Provide the (X, Y) coordinate of the cell's center where the given text is located.  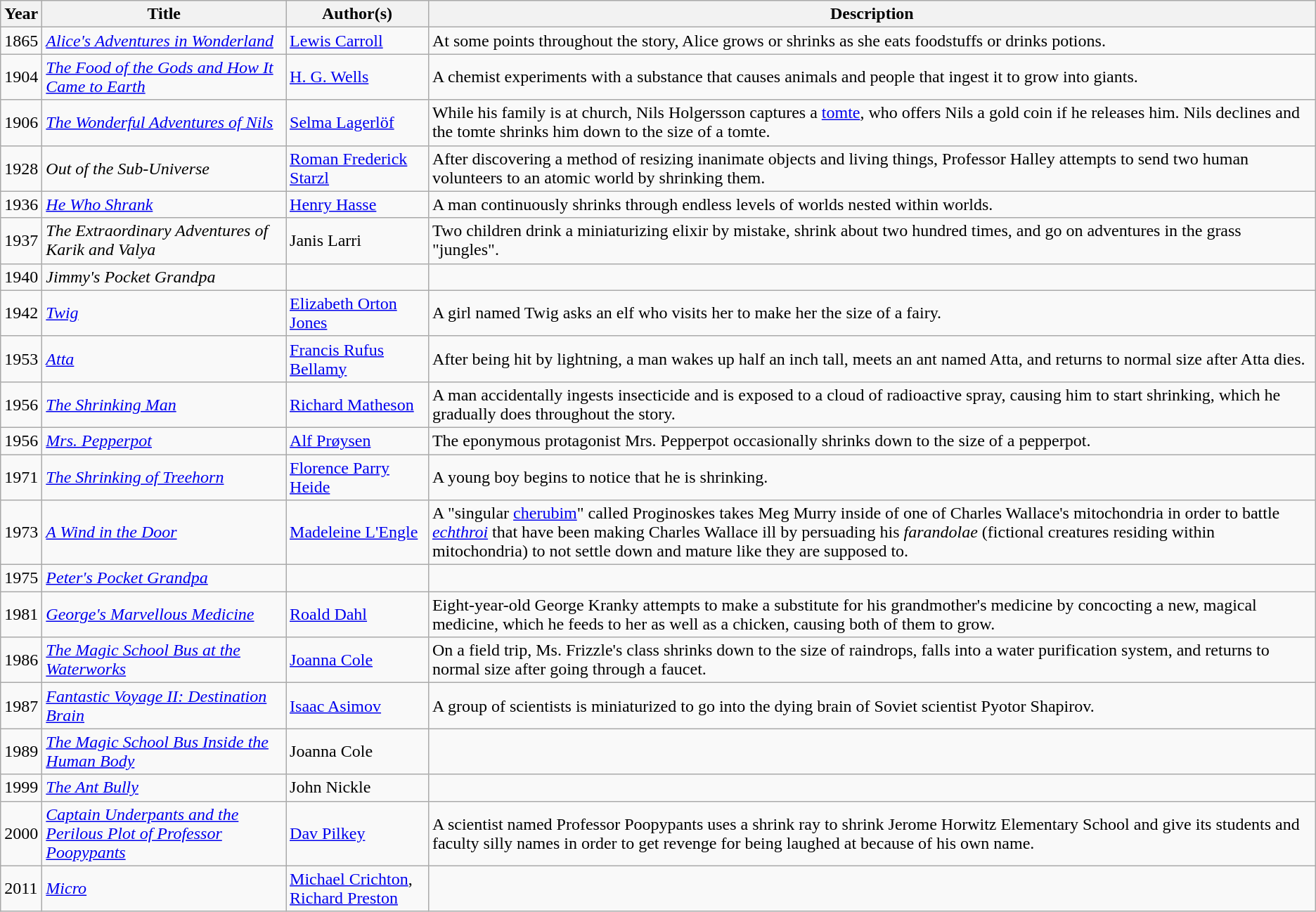
The Shrinking Man (164, 405)
The Shrinking of Treehorn (164, 476)
Captain Underpants and the Perilous Plot of Professor Poopypants (164, 833)
After being hit by lightning, a man wakes up half an inch tall, meets an ant named Atta, and returns to normal size after Atta dies. (872, 358)
1999 (21, 788)
John Nickle (357, 788)
A Wind in the Door (164, 533)
The Wonderful Adventures of Nils (164, 122)
Out of the Sub-Universe (164, 169)
Mrs. Pepperpot (164, 441)
George's Marvellous Medicine (164, 614)
Year (21, 14)
Janis Larri (357, 240)
Alf Prøysen (357, 441)
Fantastic Voyage II: Destination Brain (164, 705)
The Food of the Gods and How It Came to Earth (164, 77)
The Magic School Bus at the Waterworks (164, 660)
Michael Crichton, Richard Preston (357, 888)
1906 (21, 122)
He Who Shrank (164, 204)
1989 (21, 752)
Two children drink a miniaturizing elixir by mistake, shrink about two hundred times, and go on adventures in the grass "jungles". (872, 240)
Florence Parry Heide (357, 476)
Elizabeth Orton Jones (357, 313)
1928 (21, 169)
A young boy begins to notice that he is shrinking. (872, 476)
Richard Matheson (357, 405)
Jimmy's Pocket Grandpa (164, 277)
A group of scientists is miniaturized to go into the dying brain of Soviet scientist Pyotor Shapirov. (872, 705)
Twig (164, 313)
1940 (21, 277)
Description (872, 14)
Author(s) (357, 14)
A girl named Twig asks an elf who visits her to make her the size of a fairy. (872, 313)
1865 (21, 41)
2011 (21, 888)
Roman Frederick Starzl (357, 169)
1975 (21, 578)
The Extraordinary Adventures of Karik and Valya (164, 240)
H. G. Wells (357, 77)
Alice's Adventures in Wonderland (164, 41)
A man continuously shrinks through endless levels of worlds nested within worlds. (872, 204)
Atta (164, 358)
1986 (21, 660)
Isaac Asimov (357, 705)
Madeleine L'Engle (357, 533)
Francis Rufus Bellamy (357, 358)
The Ant Bully (164, 788)
1936 (21, 204)
Title (164, 14)
1942 (21, 313)
Selma Lagerlöf (357, 122)
1987 (21, 705)
1973 (21, 533)
At some points throughout the story, Alice grows or shrinks as she eats foodstuffs or drinks potions. (872, 41)
1937 (21, 240)
Micro (164, 888)
Henry Hasse (357, 204)
The Magic School Bus Inside the Human Body (164, 752)
1971 (21, 476)
Lewis Carroll (357, 41)
1981 (21, 614)
Dav Pilkey (357, 833)
The eponymous protagonist Mrs. Pepperpot occasionally shrinks down to the size of a pepperpot. (872, 441)
1953 (21, 358)
2000 (21, 833)
1904 (21, 77)
A chemist experiments with a substance that causes animals and people that ingest it to grow into giants. (872, 77)
Peter's Pocket Grandpa (164, 578)
Roald Dahl (357, 614)
